Return [X, Y] of the center of cell containing provided text 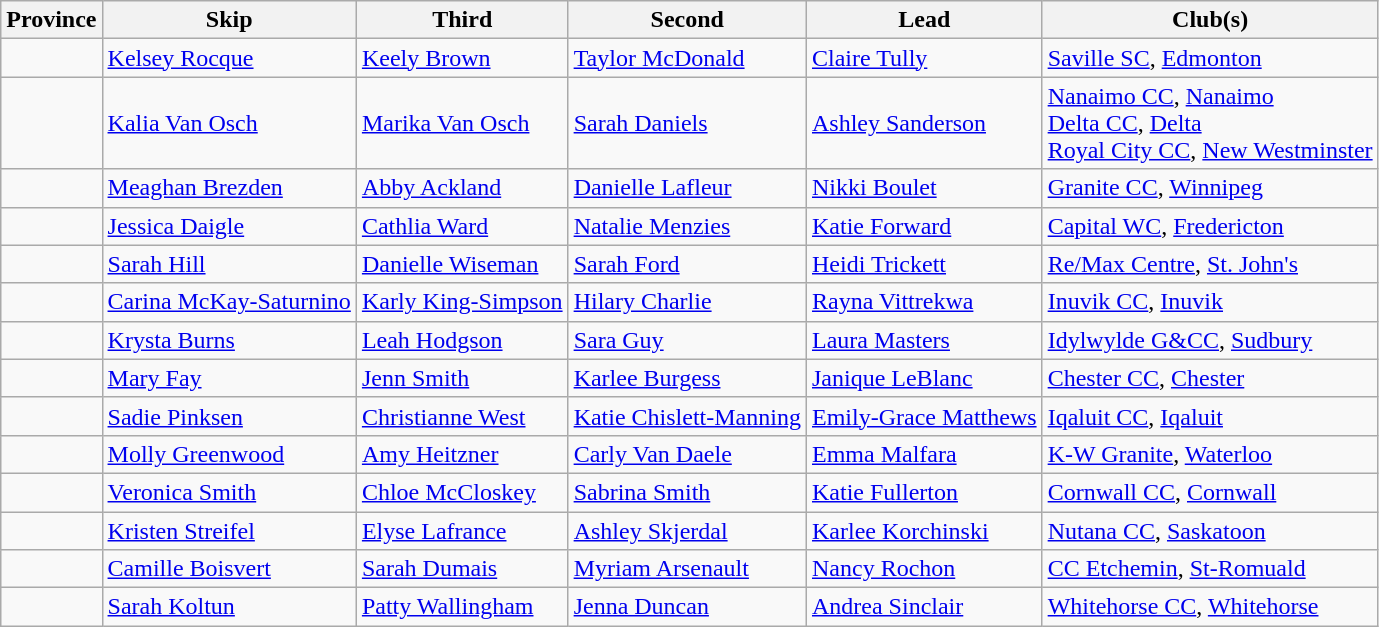
Sarah Dumais [462, 569]
Karlee Korchinski [924, 531]
Danielle Wiseman [462, 264]
Mary Fay [229, 378]
Kristen Streifel [229, 531]
Emma Malfara [924, 454]
Laura Masters [924, 340]
Claire Tully [924, 58]
Skip [229, 20]
Sarah Hill [229, 264]
Cornwall CC, Cornwall [1210, 492]
Nancy Rochon [924, 569]
Jenn Smith [462, 378]
Sabrina Smith [687, 492]
Chloe McCloskey [462, 492]
Myriam Arsenault [687, 569]
Ashley Skjerdal [687, 531]
Andrea Sinclair [924, 607]
Camille Boisvert [229, 569]
Emily-Grace Matthews [924, 416]
Second [687, 20]
Natalie Menzies [687, 226]
Carina McKay-Saturnino [229, 302]
Nutana CC, Saskatoon [1210, 531]
Molly Greenwood [229, 454]
Marika Van Osch [462, 123]
Heidi Trickett [924, 264]
Re/Max Centre, St. John's [1210, 264]
Veronica Smith [229, 492]
Rayna Vittrekwa [924, 302]
Keely Brown [462, 58]
Karlee Burgess [687, 378]
Kalia Van Osch [229, 123]
Patty Wallingham [462, 607]
CC Etchemin, St-Romuald [1210, 569]
Taylor McDonald [687, 58]
Inuvik CC, Inuvik [1210, 302]
Idylwylde G&CC, Sudbury [1210, 340]
Karly King-Simpson [462, 302]
Amy Heitzner [462, 454]
Abby Ackland [462, 188]
Chester CC, Chester [1210, 378]
Sarah Koltun [229, 607]
Third [462, 20]
Jenna Duncan [687, 607]
Sadie Pinksen [229, 416]
Sarah Daniels [687, 123]
Leah Hodgson [462, 340]
Club(s) [1210, 20]
Capital WC, Fredericton [1210, 226]
Whitehorse CC, Whitehorse [1210, 607]
K-W Granite, Waterloo [1210, 454]
Christianne West [462, 416]
Elyse Lafrance [462, 531]
Janique LeBlanc [924, 378]
Katie Fullerton [924, 492]
Meaghan Brezden [229, 188]
Katie Chislett-Manning [687, 416]
Krysta Burns [229, 340]
Carly Van Daele [687, 454]
Lead [924, 20]
Cathlia Ward [462, 226]
Nanaimo CC, NanaimoDelta CC, DeltaRoyal City CC, New Westminster [1210, 123]
Kelsey Rocque [229, 58]
Saville SC, Edmonton [1210, 58]
Sara Guy [687, 340]
Ashley Sanderson [924, 123]
Hilary Charlie [687, 302]
Sarah Ford [687, 264]
Granite CC, Winnipeg [1210, 188]
Katie Forward [924, 226]
Danielle Lafleur [687, 188]
Province [52, 20]
Iqaluit CC, Iqaluit [1210, 416]
Nikki Boulet [924, 188]
Jessica Daigle [229, 226]
